Determine the (X, Y) coordinate at the center of the cell enclosing the given text.  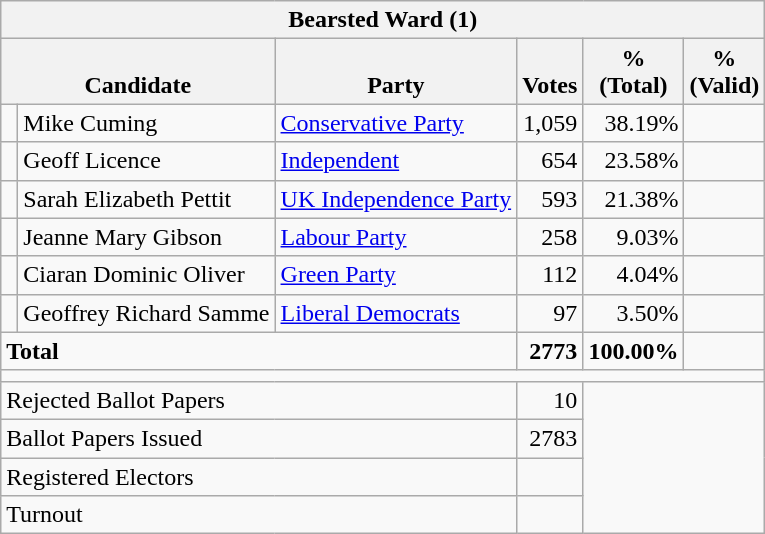
Geoff Licence (146, 161)
Labour Party (396, 237)
UK Independence Party (396, 199)
Liberal Democrats (396, 313)
2773 (550, 351)
593 (550, 199)
Registered Electors (259, 477)
Ballot Papers Issued (259, 438)
97 (550, 313)
4.04% (634, 275)
Mike Cuming (146, 123)
258 (550, 237)
38.19% (634, 123)
Geoffrey Richard Samme (146, 313)
Jeanne Mary Gibson (146, 237)
Bearsted Ward (1) (383, 20)
10 (550, 400)
654 (550, 161)
Votes (550, 72)
23.58% (634, 161)
Sarah Elizabeth Pettit (146, 199)
Total (259, 351)
Turnout (259, 515)
112 (550, 275)
Independent (396, 161)
%(Valid) (724, 72)
9.03% (634, 237)
Green Party (396, 275)
%(Total) (634, 72)
Ciaran Dominic Oliver (146, 275)
1,059 (550, 123)
100.00% (634, 351)
Party (396, 72)
2783 (550, 438)
Candidate (138, 72)
Conservative Party (396, 123)
21.38% (634, 199)
Rejected Ballot Papers (259, 400)
3.50% (634, 313)
